Identify which cell holds the provided text, then report its (X, Y) central coordinate. 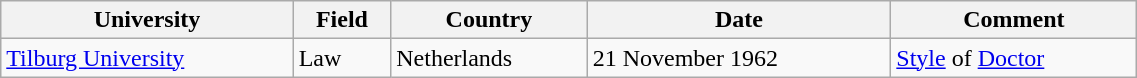
Field (342, 20)
Comment (1014, 20)
Country (489, 20)
Netherlands (489, 58)
Style of Doctor (1014, 58)
University (147, 20)
Law (342, 58)
Date (739, 20)
21 November 1962 (739, 58)
Tilburg University (147, 58)
